Provide the (X, Y) coordinate of the cell's center where the given text is located.  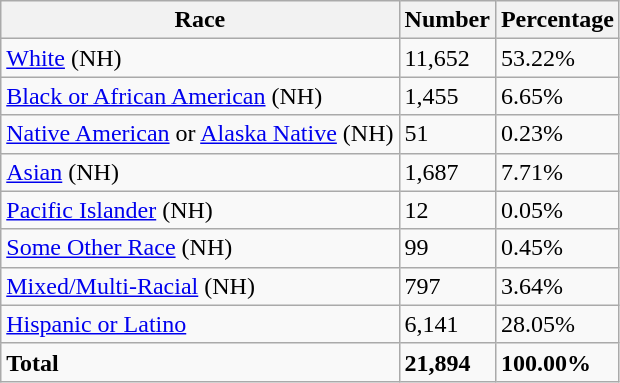
12 (447, 210)
Black or African American (NH) (200, 96)
Number (447, 20)
1,687 (447, 172)
Hispanic or Latino (200, 324)
Race (200, 20)
21,894 (447, 362)
11,652 (447, 58)
Asian (NH) (200, 172)
53.22% (557, 58)
99 (447, 248)
Native American or Alaska Native (NH) (200, 134)
7.71% (557, 172)
White (NH) (200, 58)
Some Other Race (NH) (200, 248)
1,455 (447, 96)
51 (447, 134)
Mixed/Multi-Racial (NH) (200, 286)
0.45% (557, 248)
0.05% (557, 210)
0.23% (557, 134)
Percentage (557, 20)
Pacific Islander (NH) (200, 210)
100.00% (557, 362)
3.64% (557, 286)
6.65% (557, 96)
Total (200, 362)
6,141 (447, 324)
797 (447, 286)
28.05% (557, 324)
